Find where the given text appears and provide that cell's center as (X, Y) coordinate. 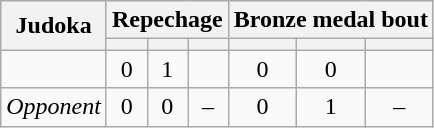
Bronze medal bout (330, 20)
Repechage (167, 20)
Judoka (54, 26)
Opponent (54, 107)
